Extract the (X, Y) coordinate from the center of the cell holding the provided text.  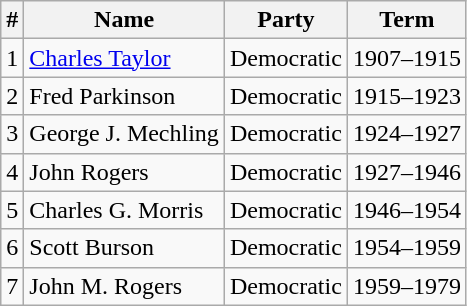
6 (12, 248)
Term (406, 20)
2 (12, 96)
Scott Burson (124, 248)
4 (12, 172)
1907–1915 (406, 58)
1 (12, 58)
5 (12, 210)
Charles Taylor (124, 58)
1946–1954 (406, 210)
Party (286, 20)
John Rogers (124, 172)
Charles G. Morris (124, 210)
# (12, 20)
1915–1923 (406, 96)
7 (12, 286)
George J. Mechling (124, 134)
John M. Rogers (124, 286)
1954–1959 (406, 248)
1959–1979 (406, 286)
1927–1946 (406, 172)
3 (12, 134)
Name (124, 20)
1924–1927 (406, 134)
Fred Parkinson (124, 96)
